Find where the given text appears and provide that cell's center as [x, y] coordinate. 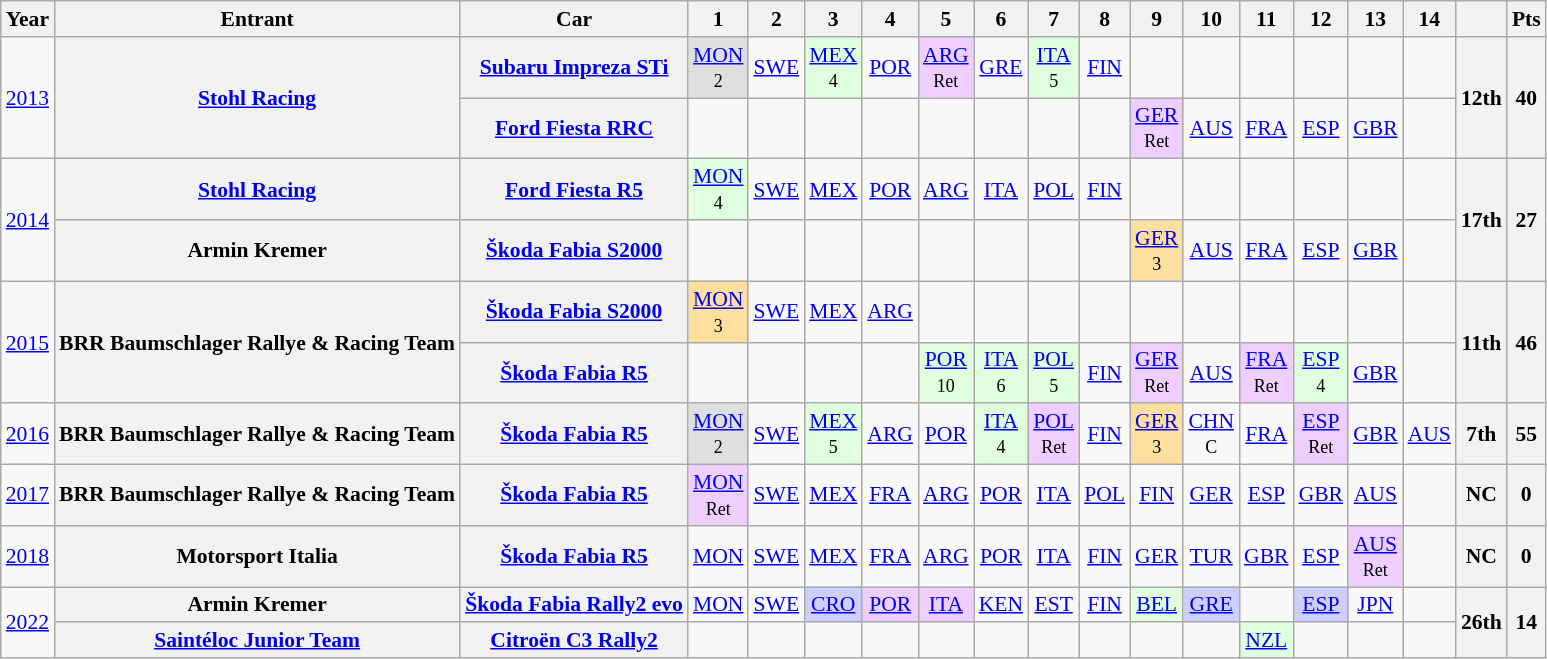
Subaru Impreza STi [574, 68]
JPN [1376, 605]
KEN [1001, 605]
26th [1482, 622]
Year [28, 19]
Ford Fiesta RRC [574, 128]
2015 [28, 342]
11th [1482, 342]
EST [1054, 605]
2022 [28, 622]
ITA6 [1001, 372]
2 [776, 19]
5 [946, 19]
Škoda Fabia Rally2 evo [574, 605]
AUSRet [1376, 556]
FRARet [1266, 372]
ESP4 [1322, 372]
2016 [28, 434]
1 [718, 19]
POL5 [1054, 372]
MEX4 [833, 68]
Pts [1526, 19]
MON4 [718, 190]
2013 [28, 98]
13 [1376, 19]
MONRet [718, 496]
7 [1054, 19]
7th [1482, 434]
ARGRet [946, 68]
11 [1266, 19]
Citroën C3 Rally2 [574, 641]
ESPRet [1322, 434]
Entrant [257, 19]
12 [1322, 19]
2017 [28, 496]
POLRet [1054, 434]
MEX5 [833, 434]
40 [1526, 98]
17th [1482, 220]
2018 [28, 556]
Ford Fiesta R5 [574, 190]
6 [1001, 19]
BEL [1156, 605]
MON3 [718, 312]
ITA5 [1054, 68]
ITA4 [1001, 434]
CHNC [1211, 434]
4 [890, 19]
10 [1211, 19]
55 [1526, 434]
9 [1156, 19]
8 [1104, 19]
12th [1482, 98]
27 [1526, 220]
CRO [833, 605]
TUR [1211, 556]
Saintéloc Junior Team [257, 641]
Car [574, 19]
46 [1526, 342]
2014 [28, 220]
POR10 [946, 372]
NZL [1266, 641]
Motorsport Italia [257, 556]
3 [833, 19]
